Identify which cell holds the provided text, then report its [x, y] central coordinate. 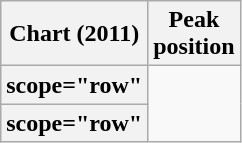
Peakposition [194, 34]
Chart (2011) [74, 34]
